Pinpoint the cell where the given text exists, returning its (x, y) midpoint coordinate. 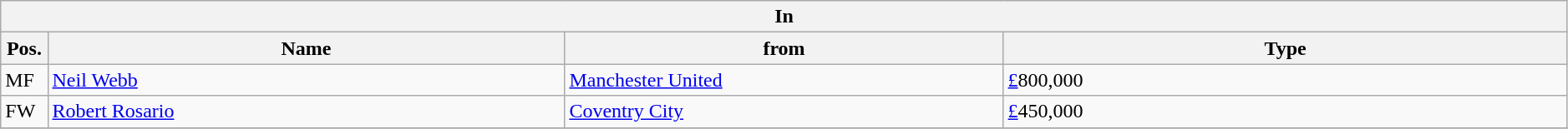
from (784, 48)
MF (24, 80)
Pos. (24, 48)
Neil Webb (306, 80)
Coventry City (784, 112)
£450,000 (1285, 112)
Type (1285, 48)
Robert Rosario (306, 112)
FW (24, 112)
Manchester United (784, 80)
Name (306, 48)
In (784, 17)
£800,000 (1285, 80)
